Capture the cell that displays the provided text and extract its (X, Y) central coordinate. 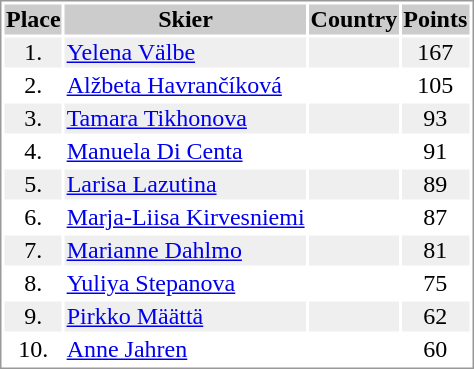
81 (436, 251)
Yelena Välbe (186, 53)
7. (33, 251)
75 (436, 283)
Country (354, 19)
105 (436, 85)
93 (436, 119)
5. (33, 185)
87 (436, 217)
10. (33, 349)
Points (436, 19)
Marja-Liisa Kirvesniemi (186, 217)
6. (33, 217)
3. (33, 119)
8. (33, 283)
89 (436, 185)
Yuliya Stepanova (186, 283)
167 (436, 53)
9. (33, 317)
91 (436, 151)
Pirkko Määttä (186, 317)
Alžbeta Havrančíková (186, 85)
Larisa Lazutina (186, 185)
Marianne Dahlmo (186, 251)
60 (436, 349)
2. (33, 85)
1. (33, 53)
4. (33, 151)
Skier (186, 19)
Manuela Di Centa (186, 151)
62 (436, 317)
Tamara Tikhonova (186, 119)
Anne Jahren (186, 349)
Place (33, 19)
